Search for the cell housing the specified text and yield its (X, Y) center coordinate. 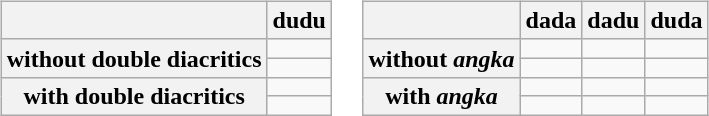
with double diacritics (134, 96)
duda (676, 20)
without angka (442, 58)
dudu (299, 20)
dada (551, 20)
with angka (442, 96)
without double diacritics (134, 58)
dadu (614, 20)
